Scan for the cell matching the given text and deliver its [X, Y] coordinate at center. 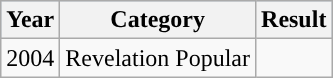
2004 [30, 58]
Result [294, 20]
Revelation Popular [158, 58]
Year [30, 20]
Category [158, 20]
